From the cell containing the given text, extract its center point as [X, Y] coordinate. 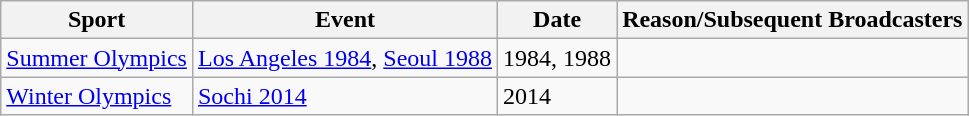
1984, 1988 [558, 58]
Summer Olympics [97, 58]
Winter Olympics [97, 96]
Sport [97, 20]
Los Angeles 1984, Seoul 1988 [344, 58]
Reason/Subsequent Broadcasters [792, 20]
Date [558, 20]
2014 [558, 96]
Event [344, 20]
Sochi 2014 [344, 96]
